Extract the [x, y] coordinate from the center of the cell holding the provided text.  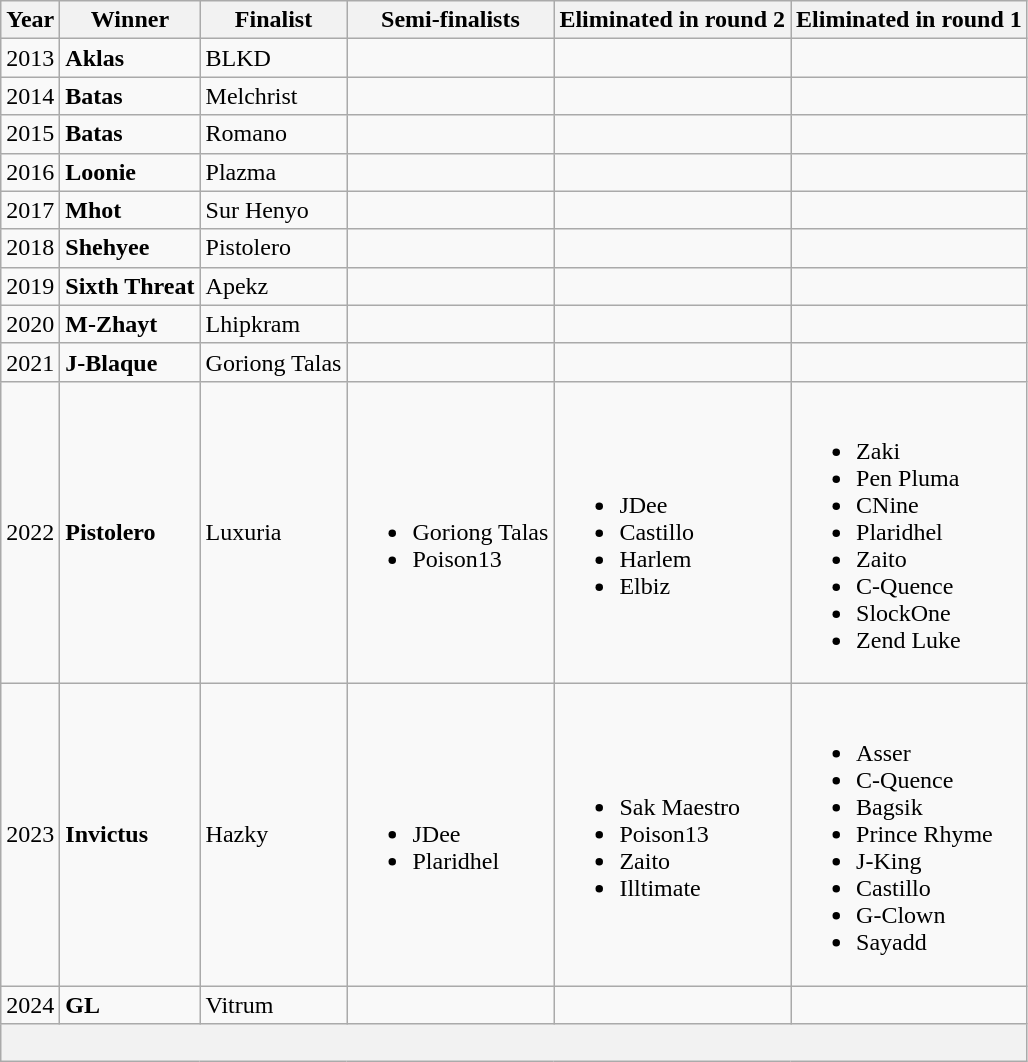
Sak MaestroPoison13ZaitoIlltimate [672, 834]
AsserC-QuenceBagsikPrince RhymeJ-KingCastilloG-ClownSayadd [910, 834]
2018 [30, 248]
2021 [30, 362]
Year [30, 20]
2014 [30, 96]
2013 [30, 58]
Semi-finalists [450, 20]
Aklas [130, 58]
2020 [30, 324]
2023 [30, 834]
M-Zhayt [130, 324]
Goriong Talas [274, 362]
Invictus [130, 834]
BLKD [274, 58]
Eliminated in round 2 [672, 20]
JDeePlaridhel [450, 834]
Mhot [130, 210]
Vitrum [274, 1005]
Sur Henyo [274, 210]
Winner [130, 20]
J-Blaque [130, 362]
Sixth Threat [130, 286]
Romano [274, 134]
2019 [30, 286]
2017 [30, 210]
Goriong TalasPoison13 [450, 532]
Finalist [274, 20]
Shehyee [130, 248]
2016 [30, 172]
Plazma [274, 172]
GL [130, 1005]
2015 [30, 134]
Apekz [274, 286]
2024 [30, 1005]
JDeeCastilloHarlemElbiz [672, 532]
Luxuria [274, 532]
Loonie [130, 172]
Hazky [274, 834]
2022 [30, 532]
Lhipkram [274, 324]
Eliminated in round 1 [910, 20]
Melchrist [274, 96]
ZakiPen PlumaCNinePlaridhelZaitoC-QuenceSlockOneZend Luke [910, 532]
